Output the (X, Y) coordinate of the center of the cell containing the given text.  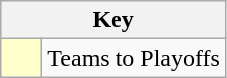
Key (114, 20)
Teams to Playoffs (134, 58)
